Pinpoint the cell where the given text exists, returning its [x, y] midpoint coordinate. 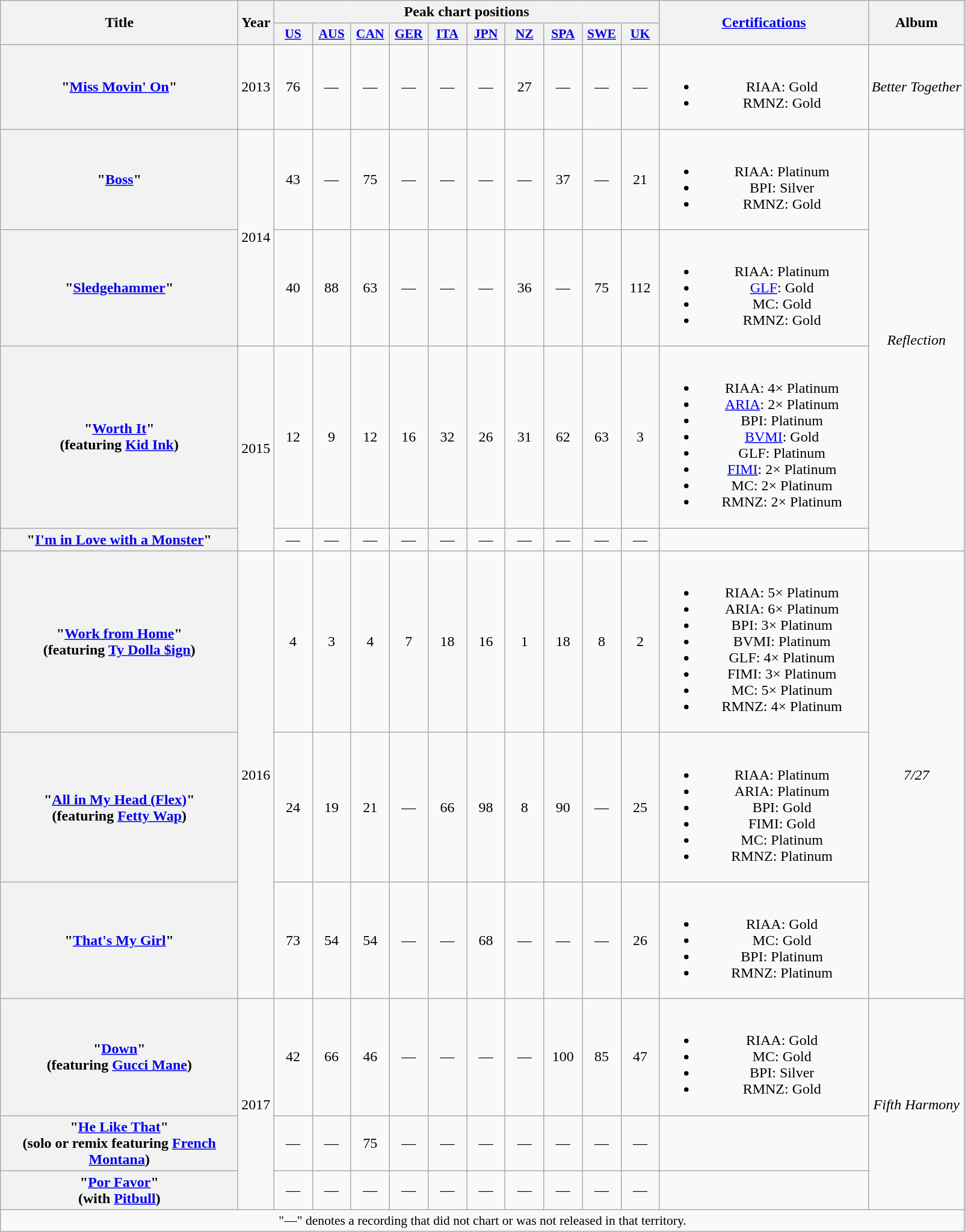
85 [602, 1057]
"Work from Home"(featuring Ty Dolla $ign) [119, 642]
2017 [256, 1104]
"I'm in Love with a Monster" [119, 540]
RIAA: GoldMC: GoldBPI: SilverRMNZ: Gold [764, 1057]
"He Like That"(solo or remix featuring French Montana) [119, 1143]
RIAA: PlatinumARIA: PlatinumBPI: GoldFIMI: GoldMC: PlatinumRMNZ: Platinum [764, 807]
76 [293, 87]
1 [525, 642]
7 [409, 642]
GER [409, 34]
Better Together [916, 87]
2016 [256, 775]
ITA [447, 34]
88 [331, 288]
2015 [256, 449]
Title [119, 23]
"Sledgehammer" [119, 288]
UK [640, 34]
112 [640, 288]
RIAA: 4× PlatinumARIA: 2× PlatinumBPI: PlatinumBVMI: GoldGLF: PlatinumFIMI: 2× PlatinumMC: 2× PlatinumRMNZ: 2× Platinum [764, 437]
Fifth Harmony [916, 1104]
40 [293, 288]
SPA [563, 34]
SWE [602, 34]
98 [486, 807]
27 [525, 87]
Certifications [764, 23]
68 [486, 940]
AUS [331, 34]
32 [447, 437]
100 [563, 1057]
36 [525, 288]
"Boss" [119, 179]
JPN [486, 34]
Reflection [916, 339]
24 [293, 807]
"—" denotes a recording that did not chart or was not released in that territory. [482, 1221]
RIAA: GoldMC: GoldBPI: PlatinumRMNZ: Platinum [764, 940]
RIAA: PlatinumBPI: SilverRMNZ: Gold [764, 179]
2013 [256, 87]
Album [916, 23]
62 [563, 437]
37 [563, 179]
RIAA: PlatinumGLF: GoldMC: GoldRMNZ: Gold [764, 288]
"Por Favor"(with Pitbull) [119, 1190]
42 [293, 1057]
2 [640, 642]
47 [640, 1057]
Year [256, 23]
73 [293, 940]
31 [525, 437]
7/27 [916, 775]
"All in My Head (Flex)"(featuring Fetty Wap) [119, 807]
19 [331, 807]
RIAA: GoldRMNZ: Gold [764, 87]
43 [293, 179]
46 [370, 1057]
CAN [370, 34]
90 [563, 807]
"That's My Girl" [119, 940]
US [293, 34]
"Miss Movin' On" [119, 87]
"Down"(featuring Gucci Mane) [119, 1057]
2014 [256, 237]
NZ [525, 34]
RIAA: 5× PlatinumARIA: 6× PlatinumBPI: 3× PlatinumBVMI: PlatinumGLF: 4× PlatinumFIMI: 3× PlatinumMC: 5× PlatinumRMNZ: 4× Platinum [764, 642]
Peak chart positions [467, 12]
"Worth It"(featuring Kid Ink) [119, 437]
25 [640, 807]
9 [331, 437]
